Determine the [x, y] coordinate at the center of the cell enclosing the given text.  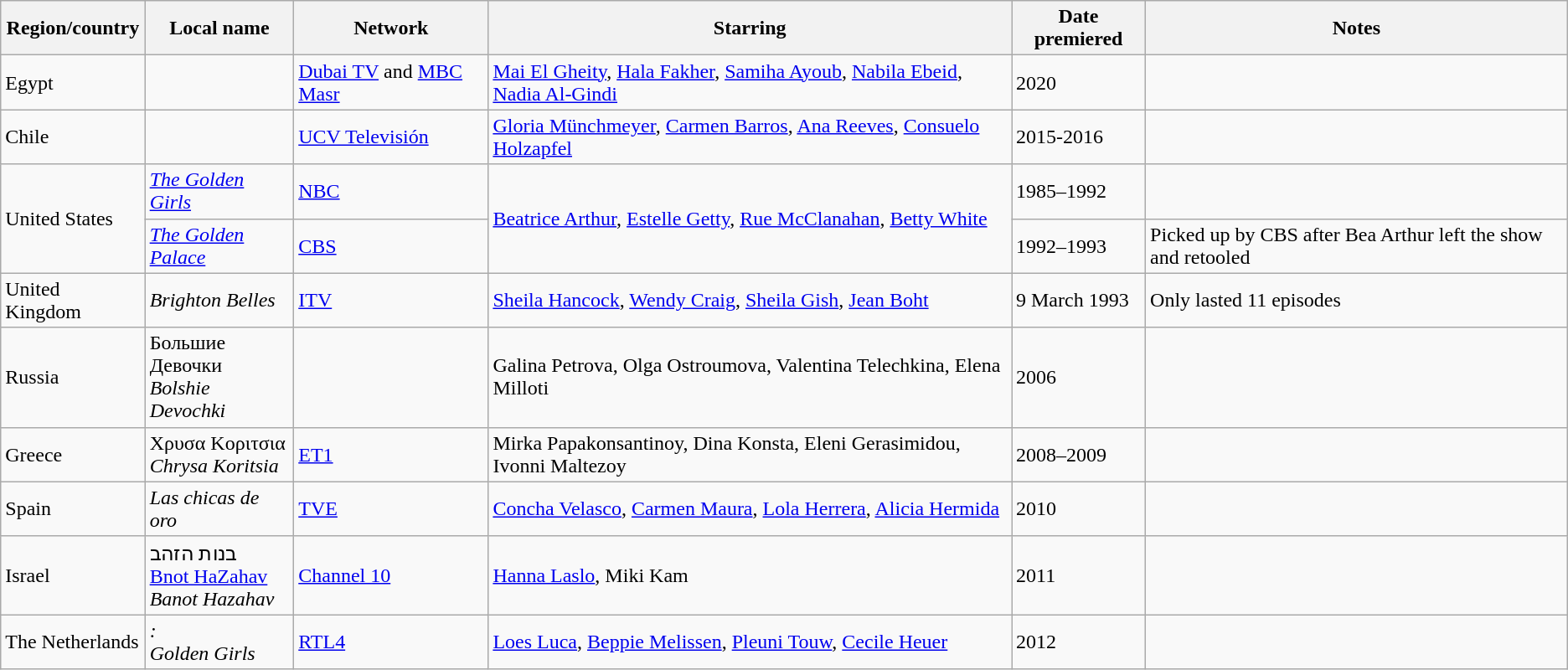
TVE [391, 509]
Sheila Hancock, Wendy Craig, Sheila Gish, Jean Boht [750, 300]
Galina Petrova, Olga Ostroumova, Valentina Telechkina, Elena Milloti [750, 377]
בנות הזהבBnot HaZahavBanot Hazahav [219, 575]
Concha Velasco, Carmen Maura, Lola Herrera, Alicia Hermida [750, 509]
Gloria Münchmeyer, Carmen Barros, Ana Reeves, Consuelo Holzapfel [750, 137]
ITV [391, 300]
Loes Luca, Beppie Melissen, Pleuni Touw, Cecile Heuer [750, 642]
Region/country [73, 28]
The Golden Girls [219, 191]
2015-2016 [1079, 137]
Mirka Papakonsantinoy, Dina Konsta, Eleni Gerasimidou, Ivonni Maltezoy [750, 454]
United States [73, 219]
RTL4 [391, 642]
CBS [391, 246]
Channel 10 [391, 575]
Date premiered [1079, 28]
Dubai TV and MBC Masr [391, 82]
Brighton Belles [219, 300]
Only lasted 11 episodes [1357, 300]
Egypt [73, 82]
Chile [73, 137]
Picked up by CBS after Bea Arthur left the show and retooled [1357, 246]
2020 [1079, 82]
NBC [391, 191]
Mai El Gheity, Hala Fakher, Samiha Ayoub, Nabila Ebeid, Nadia Al-Gindi [750, 82]
Israel [73, 575]
Hanna Laslo, Miki Kam [750, 575]
The Golden Palace [219, 246]
Beatrice Arthur, Estelle Getty, Rue McClanahan, Betty White [750, 219]
Las chicas de oro [219, 509]
2010 [1079, 509]
1992–1993 [1079, 246]
United Kingdom [73, 300]
2006 [1079, 377]
Notes [1357, 28]
Большие ДевочкиBolshie Devochki [219, 377]
Network [391, 28]
Local name [219, 28]
:Golden Girls [219, 642]
9 March 1993 [1079, 300]
Greece [73, 454]
The Netherlands [73, 642]
Spain [73, 509]
UCV Televisión [391, 137]
2012 [1079, 642]
1985–1992 [1079, 191]
Χρυσα ΚοριτσιαChrysa Koritsia [219, 454]
2011 [1079, 575]
2008–2009 [1079, 454]
ET1 [391, 454]
Russia [73, 377]
Starring [750, 28]
